Find where the given text appears and provide that cell's center as (x, y) coordinate. 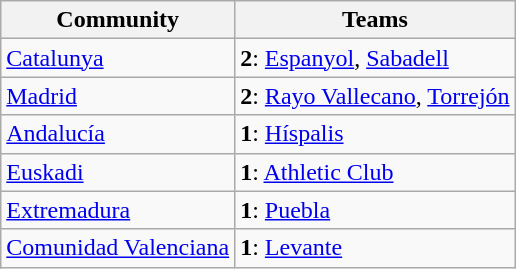
2: Espanyol, Sabadell (375, 58)
Euskadi (118, 172)
Comunidad Valenciana (118, 248)
1: Athletic Club (375, 172)
1: Puebla (375, 210)
2: Rayo Vallecano, Torrejón (375, 96)
Madrid (118, 96)
1: Híspalis (375, 134)
Community (118, 20)
Andalucía (118, 134)
Catalunya (118, 58)
1: Levante (375, 248)
Extremadura (118, 210)
Teams (375, 20)
